Determine the (x, y) coordinate at the center of the cell enclosing the given text.  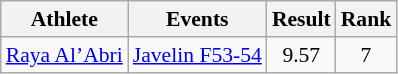
Raya Al’Abri (64, 55)
Result (302, 19)
Events (198, 19)
7 (366, 55)
Javelin F53-54 (198, 55)
Rank (366, 19)
Athlete (64, 19)
9.57 (302, 55)
